Capture the cell that displays the provided text and extract its (x, y) central coordinate. 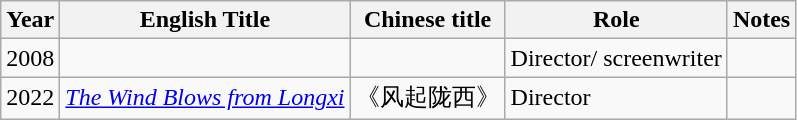
Chinese title (428, 20)
Director (616, 98)
Role (616, 20)
2022 (30, 98)
English Title (205, 20)
2008 (30, 58)
Director/ screenwriter (616, 58)
Notes (761, 20)
The Wind Blows from Longxi (205, 98)
Year (30, 20)
《风起陇西》 (428, 98)
